Scan for the cell matching the given text and deliver its [X, Y] coordinate at center. 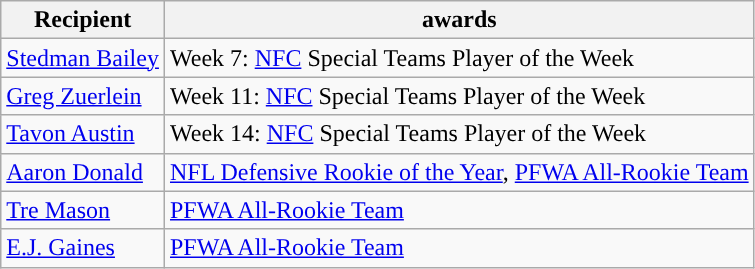
Tavon Austin [83, 134]
Stedman Bailey [83, 58]
awards [459, 20]
Aaron Donald [83, 172]
Week 11: NFC Special Teams Player of the Week [459, 96]
Recipient [83, 20]
Greg Zuerlein [83, 96]
Tre Mason [83, 210]
NFL Defensive Rookie of the Year, PFWA All-Rookie Team [459, 172]
Week 14: NFC Special Teams Player of the Week [459, 134]
Week 7: NFC Special Teams Player of the Week [459, 58]
E.J. Gaines [83, 248]
